Capture the cell that displays the provided text and extract its [x, y] central coordinate. 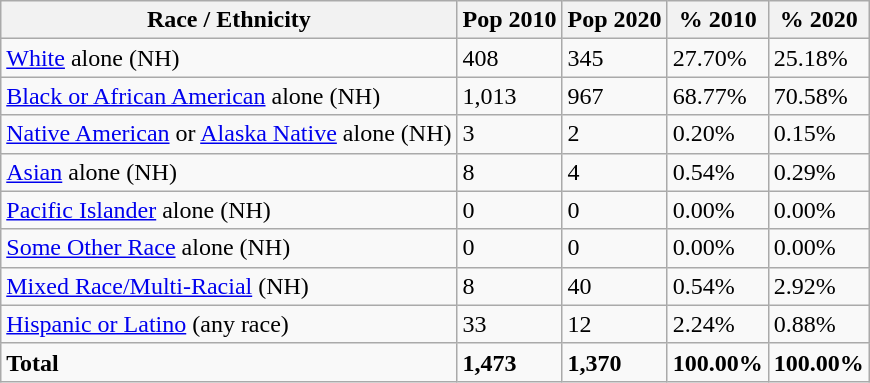
Pop 2020 [614, 20]
Mixed Race/Multi-Racial (NH) [229, 286]
1,013 [510, 96]
68.77% [718, 96]
2 [614, 134]
Hispanic or Latino (any race) [229, 324]
25.18% [818, 58]
967 [614, 96]
1,370 [614, 362]
0.88% [818, 324]
2.92% [818, 286]
33 [510, 324]
12 [614, 324]
0.29% [818, 172]
0.15% [818, 134]
% 2020 [818, 20]
Pop 2010 [510, 20]
Total [229, 362]
Pacific Islander alone (NH) [229, 210]
1,473 [510, 362]
345 [614, 58]
70.58% [818, 96]
% 2010 [718, 20]
4 [614, 172]
White alone (NH) [229, 58]
2.24% [718, 324]
408 [510, 58]
27.70% [718, 58]
Some Other Race alone (NH) [229, 248]
0.20% [718, 134]
Asian alone (NH) [229, 172]
Black or African American alone (NH) [229, 96]
Native American or Alaska Native alone (NH) [229, 134]
3 [510, 134]
Race / Ethnicity [229, 20]
40 [614, 286]
